Find where the given text appears and provide that cell's center as (x, y) coordinate. 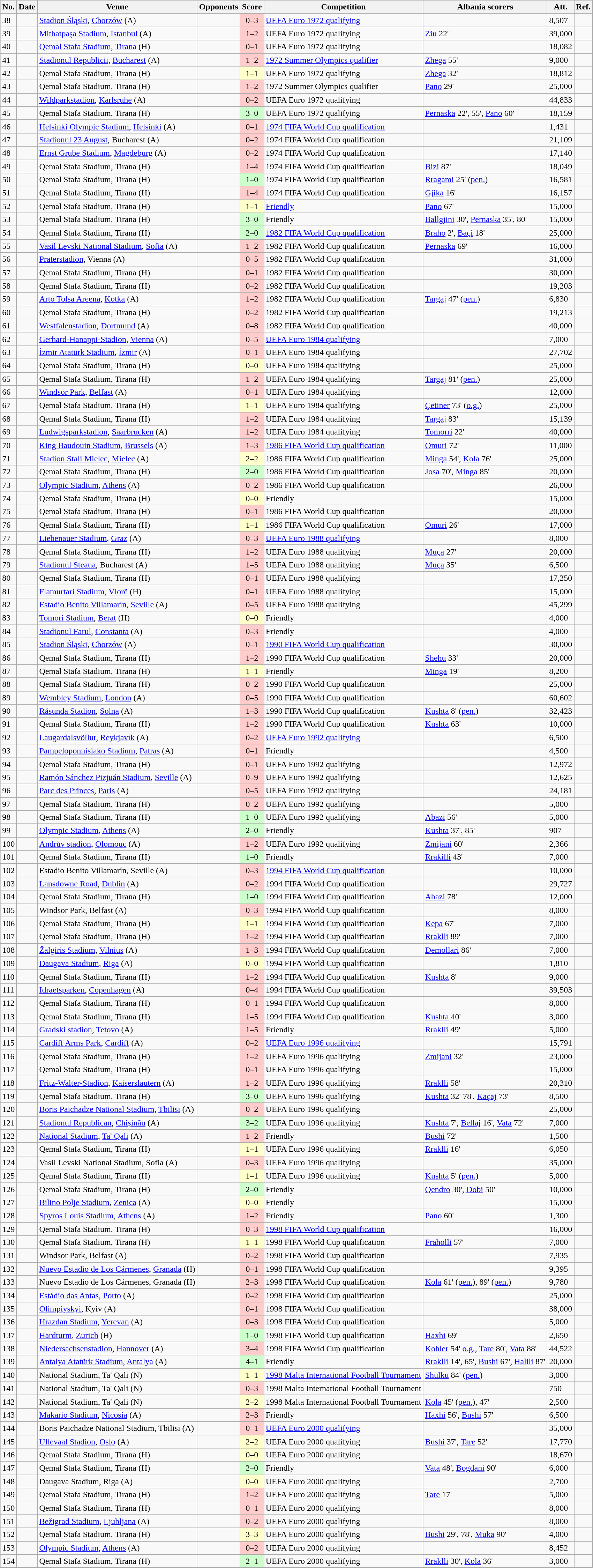
57 (8, 273)
80 (8, 578)
Rraklli 30', Kola 36' (485, 1561)
2–1 (252, 1561)
Braho 2', Baçi 18' (485, 233)
National Stadium, Ta' Qali (A) (117, 1136)
124 (8, 1162)
109 (8, 963)
122 (8, 1136)
49 (8, 166)
Kushta 32' 78', Kaçaj 73' (485, 1096)
24,181 (561, 790)
95 (8, 777)
Josa 70', Minga 85' (485, 472)
115 (8, 1043)
Çetiner 73' (o.g.) (485, 406)
3–2 (252, 1123)
Ullevaal Stadion, Oslo (A) (117, 1442)
No. (8, 7)
King Baudouin Stadium, Brussels (A) (117, 445)
Minga 54', Kola 76' (485, 459)
121 (8, 1123)
56 (8, 259)
23,000 (561, 1056)
Zhega 55' (485, 60)
138 (8, 1348)
4–1 (252, 1362)
93 (8, 751)
60 (8, 312)
Parc des Princes, Paris (A) (117, 790)
41 (8, 60)
Pano 60' (485, 1216)
Kola 61' (pen.), 89' (pen.) (485, 1282)
1,500 (561, 1136)
114 (8, 1030)
Rrakilli 43' (485, 857)
Kola 45' (pen.), 47' (485, 1402)
Zmijani 32' (485, 1056)
9,395 (561, 1269)
8,507 (561, 20)
Kushta 8' (485, 976)
6,000 (561, 1468)
Abazi 78' (485, 897)
Kushta 8' (pen.) (485, 711)
32,423 (561, 711)
59 (8, 299)
19,213 (561, 312)
76 (8, 525)
118 (8, 1083)
Bilino Polje Stadium, Zenica (A) (117, 1202)
75 (8, 512)
Tomorri 22' (485, 432)
94 (8, 764)
Date (27, 7)
63 (8, 352)
60,602 (561, 698)
142 (8, 1402)
6,050 (561, 1149)
Olimpiyskyi, Kyiv (A) (117, 1309)
Kushta 37', 85' (485, 831)
81 (8, 592)
44 (8, 100)
Spyros Louis Stadium, Athens (A) (117, 1216)
45,299 (561, 605)
1,300 (561, 1216)
65 (8, 379)
Rraklli 16' (485, 1149)
46 (8, 126)
144 (8, 1428)
92 (8, 737)
Minga 19' (485, 671)
1,810 (561, 963)
18,812 (561, 73)
Demollari 86' (485, 950)
126 (8, 1189)
135 (8, 1309)
Targaj 47' (pen.) (485, 299)
0–4 (252, 990)
Praterstadion, Vienna (A) (117, 259)
Muça 27' (485, 551)
38,000 (561, 1309)
140 (8, 1375)
Shulku 84' (pen.) (485, 1375)
39 (8, 34)
Pernaska 22', 55', Pano 60' (485, 113)
137 (8, 1335)
150 (8, 1508)
38 (8, 20)
151 (8, 1521)
Cardiff Arms Park, Cardiff (A) (117, 1043)
26,000 (561, 485)
Ref. (583, 7)
97 (8, 804)
Žalgiris Stadium, Vilnius (A) (117, 950)
Stadionul 23 August, Bucharest (A) (117, 140)
Fritz-Walter-Stadion, Kaiserslautern (A) (117, 1083)
61 (8, 326)
51 (8, 193)
50 (8, 180)
129 (8, 1229)
9,780 (561, 1282)
53 (8, 220)
40 (8, 47)
Arto Tolsa Areena, Kotka (A) (117, 299)
100 (8, 844)
Competition (343, 7)
Liebenauer Stadium, Graz (A) (117, 538)
17,250 (561, 578)
Haxhi 69' (485, 1335)
64 (8, 365)
99 (8, 831)
16,581 (561, 180)
Stadionul Farul, Constanta (A) (117, 631)
12,972 (561, 764)
79 (8, 565)
Lansdowne Road, Dublin (A) (117, 884)
2,500 (561, 1402)
Zhega 32' (485, 73)
62 (8, 339)
6,830 (561, 299)
Omuri 26' (485, 525)
Omuri 72' (485, 445)
Laugardalsvöllur, Reykjavík (A) (117, 737)
69 (8, 432)
Targaj 83' (485, 419)
Hardturm, Zurich (H) (117, 1335)
Hrazdan Stadium, Yerevan (A) (117, 1322)
Bushi 29', 78', Muka 90' (485, 1534)
Wildparkstadion, Karlsruhe (A) (117, 100)
116 (8, 1056)
Tare 17' (485, 1495)
15,791 (561, 1043)
0–9 (252, 777)
Gradski stadion, Tetovo (A) (117, 1030)
111 (8, 990)
120 (8, 1109)
Vata 48', Bogdani 90' (485, 1468)
70 (8, 445)
44,833 (561, 100)
143 (8, 1415)
132 (8, 1269)
104 (8, 897)
Ziu 22' (485, 34)
Haxhi 56', Bushi 57' (485, 1415)
Abazi 56' (485, 817)
19,203 (561, 286)
87 (8, 671)
Venue (117, 7)
907 (561, 831)
8,500 (561, 1096)
82 (8, 605)
128 (8, 1216)
Pampeloponnisiako Stadium, Patras (A) (117, 751)
Ramón Sánchez Pizjuán Stadium, Seville (A) (117, 777)
Bushi 72' (485, 1136)
Antalya Atatürk Stadium, Antalya (A) (117, 1362)
139 (8, 1362)
Muça 35' (485, 565)
98 (8, 817)
Opponents (218, 7)
Ludwigsparkstadion, Saarbrucken (A) (117, 432)
131 (8, 1256)
78 (8, 551)
12,625 (561, 777)
Kushta 63' (485, 724)
0–8 (252, 326)
Pano 29' (485, 87)
113 (8, 1017)
85 (8, 645)
29,727 (561, 884)
43 (8, 87)
3–3 (252, 1534)
Westfalenstadion, Dortmund (A) (117, 326)
Kohler 54' o.g., Tare 80', Vata 88' (485, 1348)
Zmijani 60' (485, 844)
18,049 (561, 166)
77 (8, 538)
11,000 (561, 445)
66 (8, 392)
90 (8, 711)
7,935 (561, 1256)
2,650 (561, 1335)
Andrův stadion, Olomouc (A) (117, 844)
Gjika 16' (485, 193)
Rraklli 89' (485, 937)
123 (8, 1149)
1,431 (561, 126)
Ernst Grube Stadium, Magdeburg (A) (117, 153)
21,109 (561, 140)
67 (8, 406)
Gerhard-Hanappi-Stadion, Vienna (A) (117, 339)
18,082 (561, 47)
Pano 67' (485, 206)
39,000 (561, 34)
Stadion Stali Mielec, Mielec (A) (117, 459)
71 (8, 459)
112 (8, 1003)
39,503 (561, 990)
108 (8, 950)
102 (8, 870)
44,522 (561, 1348)
106 (8, 923)
20,310 (561, 1083)
127 (8, 1202)
91 (8, 724)
72 (8, 472)
Helsinki Olympic Stadium, Helsinki (A) (117, 126)
146 (8, 1455)
750 (561, 1388)
107 (8, 937)
48 (8, 153)
105 (8, 910)
147 (8, 1468)
152 (8, 1534)
Tomori Stadium, Berat (H) (117, 618)
54 (8, 233)
2,700 (561, 1481)
Rragami 25' (pen.) (485, 180)
Score (252, 7)
Fraholli 57' (485, 1242)
154 (8, 1561)
45 (8, 113)
96 (8, 790)
Råsunda Stadion, Solna (A) (117, 711)
16,157 (561, 193)
134 (8, 1295)
Makario Stadium, Nicosia (A) (117, 1415)
Shehu 33' (485, 658)
Pernaska 69' (485, 246)
145 (8, 1442)
Targaj 81' (pen.) (485, 379)
Rraklli 49' (485, 1030)
133 (8, 1282)
Kushta 7', Bellaj 16', Vata 72' (485, 1123)
117 (8, 1070)
141 (8, 1388)
Wembley Stadium, London (A) (117, 698)
Estádio das Antas, Porto (A) (117, 1295)
Kepa 67' (485, 923)
Stadionul Republicii, Bucharest (A) (117, 60)
Niedersachsenstadion, Hannover (A) (117, 1348)
Stadionul Steaua, Bucharest (A) (117, 565)
149 (8, 1495)
130 (8, 1242)
125 (8, 1176)
15,139 (561, 419)
73 (8, 485)
Bizi 87' (485, 166)
83 (8, 618)
Mithatpaşa Stadium, Istanbul (A) (117, 34)
Kushta 5' (pen.) (485, 1176)
18,159 (561, 113)
8,452 (561, 1548)
Qendro 30', Dobi 50' (485, 1189)
47 (8, 140)
17,140 (561, 153)
119 (8, 1096)
27,702 (561, 352)
52 (8, 206)
Idraetsparken, Copenhagen (A) (117, 990)
153 (8, 1548)
101 (8, 857)
74 (8, 498)
Flamurtari Stadium, Vlorë (H) (117, 592)
17,000 (561, 525)
4,500 (561, 751)
84 (8, 631)
Stadionul Republican, Chișinău (A) (117, 1123)
Rraklli 14', 65', Bushi 67', Halili 87' (485, 1362)
18,670 (561, 1455)
3–4 (252, 1348)
31,000 (561, 259)
55 (8, 246)
68 (8, 419)
Att. (561, 7)
Ballgjini 30', Pernaska 35', 80' (485, 220)
86 (8, 658)
Bežigrad Stadium, Ljubljana (A) (117, 1521)
17,770 (561, 1442)
İzmir Atatürk Stadium, İzmir (A) (117, 352)
Bushi 37', Tare 52' (485, 1442)
2,366 (561, 844)
Albania scorers (485, 7)
Rraklli 58' (485, 1083)
Kushta 40' (485, 1017)
88 (8, 684)
103 (8, 884)
110 (8, 976)
89 (8, 698)
58 (8, 286)
148 (8, 1481)
136 (8, 1322)
42 (8, 73)
8,200 (561, 671)
